For the text-containing cell, return its midpoint in [x, y] coordinate format. 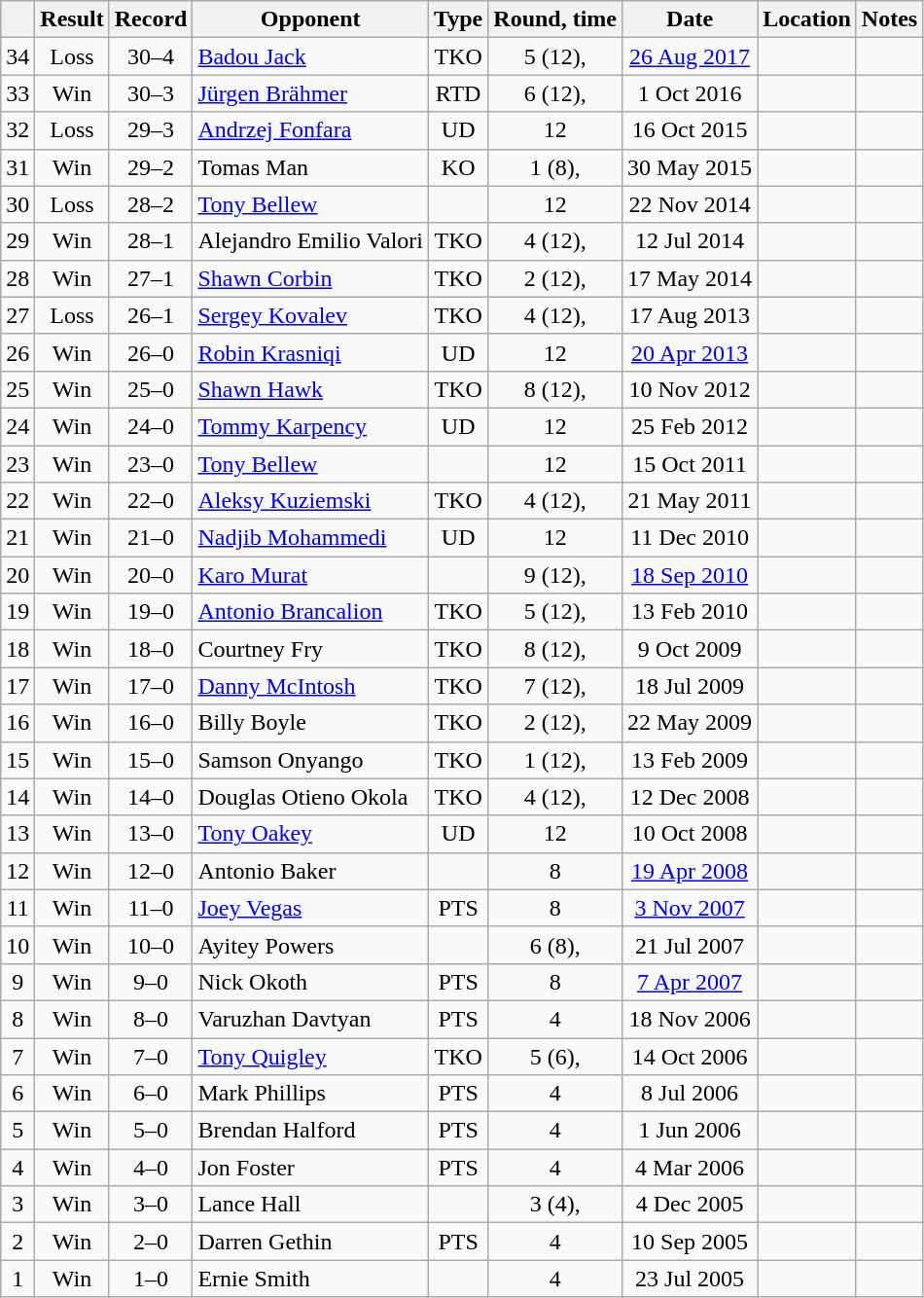
Billy Boyle [311, 723]
18 [18, 649]
Record [151, 19]
12 Dec 2008 [691, 797]
29 [18, 241]
24–0 [151, 426]
6 (12), [555, 93]
27–1 [151, 278]
21–0 [151, 538]
21 May 2011 [691, 501]
Joey Vegas [311, 908]
5–0 [151, 1131]
18 Jul 2009 [691, 686]
34 [18, 56]
13 Feb 2009 [691, 760]
29–3 [151, 130]
14 Oct 2006 [691, 1056]
20 Apr 2013 [691, 352]
Nick Okoth [311, 982]
Tommy Karpency [311, 426]
Courtney Fry [311, 649]
26–0 [151, 352]
23–0 [151, 464]
Notes [889, 19]
Mark Phillips [311, 1094]
Round, time [555, 19]
28–2 [151, 204]
26 Aug 2017 [691, 56]
24 [18, 426]
1 [18, 1279]
21 [18, 538]
6–0 [151, 1094]
9 Oct 2009 [691, 649]
12 Jul 2014 [691, 241]
23 [18, 464]
17 [18, 686]
KO [459, 167]
Danny McIntosh [311, 686]
28–1 [151, 241]
13–0 [151, 834]
Shawn Corbin [311, 278]
27 [18, 315]
8–0 [151, 1019]
10 Nov 2012 [691, 389]
3–0 [151, 1205]
1 Oct 2016 [691, 93]
Jon Foster [311, 1168]
Shawn Hawk [311, 389]
Karo Murat [311, 575]
8 Jul 2006 [691, 1094]
30 [18, 204]
15–0 [151, 760]
16–0 [151, 723]
4 Mar 2006 [691, 1168]
4–0 [151, 1168]
9 (12), [555, 575]
Tony Quigley [311, 1056]
18 Sep 2010 [691, 575]
28 [18, 278]
15 Oct 2011 [691, 464]
2 [18, 1242]
3 Nov 2007 [691, 908]
10 Oct 2008 [691, 834]
Nadjib Mohammedi [311, 538]
10 Sep 2005 [691, 1242]
14–0 [151, 797]
Ernie Smith [311, 1279]
Antonio Brancalion [311, 612]
Darren Gethin [311, 1242]
Opponent [311, 19]
4 Dec 2005 [691, 1205]
RTD [459, 93]
Douglas Otieno Okola [311, 797]
16 [18, 723]
30–3 [151, 93]
Jürgen Brähmer [311, 93]
19–0 [151, 612]
6 (8), [555, 945]
13 [18, 834]
17 Aug 2013 [691, 315]
16 Oct 2015 [691, 130]
20–0 [151, 575]
29–2 [151, 167]
10 [18, 945]
25–0 [151, 389]
22 May 2009 [691, 723]
Type [459, 19]
9 [18, 982]
19 Apr 2008 [691, 871]
Lance Hall [311, 1205]
Alejandro Emilio Valori [311, 241]
7–0 [151, 1056]
6 [18, 1094]
Location [807, 19]
1 (12), [555, 760]
25 Feb 2012 [691, 426]
11 Dec 2010 [691, 538]
20 [18, 575]
Ayitey Powers [311, 945]
26–1 [151, 315]
Result [72, 19]
2–0 [151, 1242]
26 [18, 352]
22 Nov 2014 [691, 204]
Sergey Kovalev [311, 315]
21 Jul 2007 [691, 945]
7 (12), [555, 686]
1 Jun 2006 [691, 1131]
Tomas Man [311, 167]
Varuzhan Davtyan [311, 1019]
22 [18, 501]
1–0 [151, 1279]
18–0 [151, 649]
32 [18, 130]
Badou Jack [311, 56]
10–0 [151, 945]
23 Jul 2005 [691, 1279]
22–0 [151, 501]
11–0 [151, 908]
17–0 [151, 686]
Date [691, 19]
7 Apr 2007 [691, 982]
Brendan Halford [311, 1131]
11 [18, 908]
18 Nov 2006 [691, 1019]
14 [18, 797]
17 May 2014 [691, 278]
19 [18, 612]
1 (8), [555, 167]
25 [18, 389]
Tony Oakey [311, 834]
31 [18, 167]
15 [18, 760]
13 Feb 2010 [691, 612]
5 (6), [555, 1056]
Samson Onyango [311, 760]
Robin Krasniqi [311, 352]
30–4 [151, 56]
Andrzej Fonfara [311, 130]
33 [18, 93]
Aleksy Kuziemski [311, 501]
12–0 [151, 871]
3 [18, 1205]
3 (4), [555, 1205]
9–0 [151, 982]
30 May 2015 [691, 167]
Antonio Baker [311, 871]
7 [18, 1056]
5 [18, 1131]
